For the text-containing cell, return its midpoint in [X, Y] coordinate format. 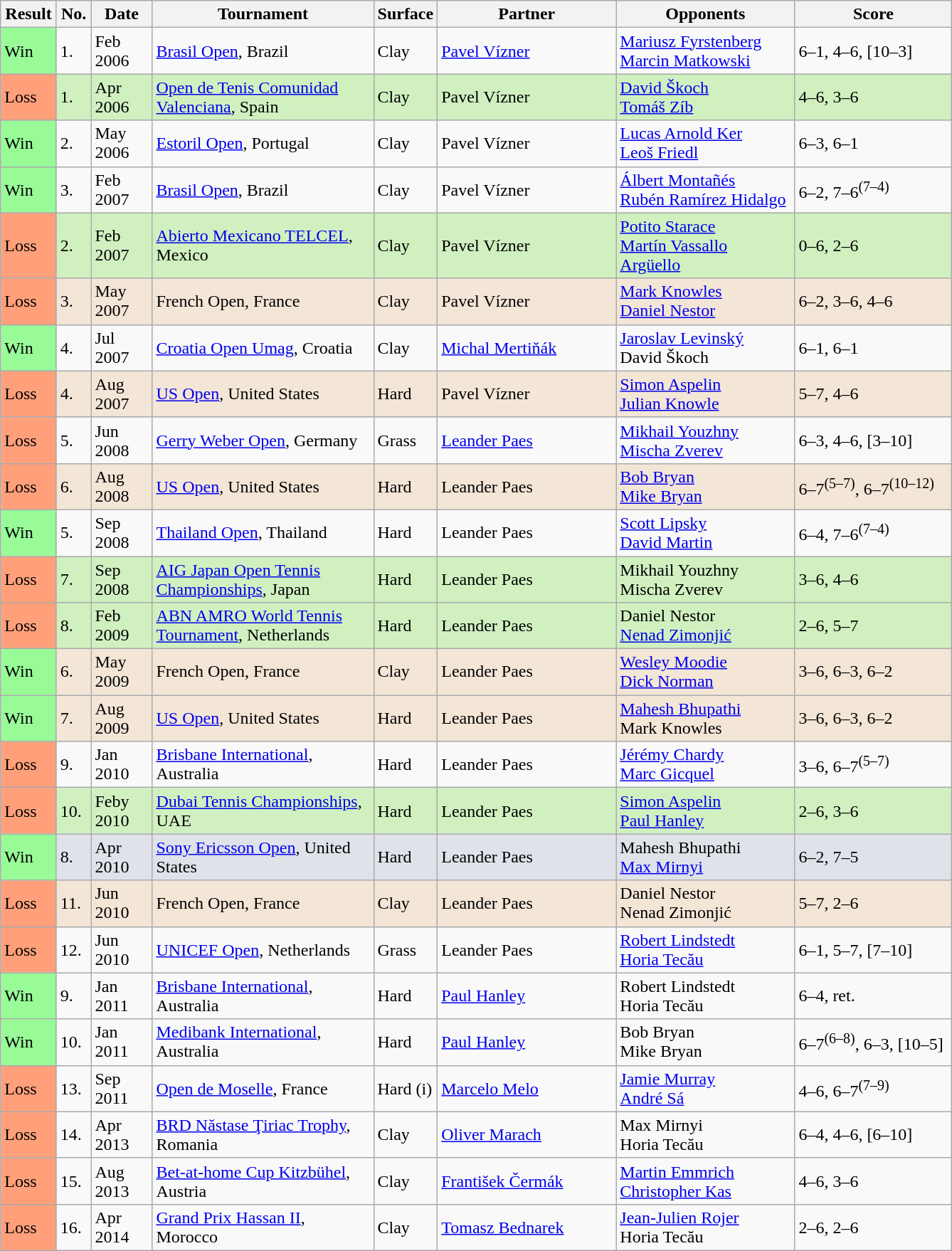
Jul 2007 [122, 347]
No. [74, 14]
15. [74, 1181]
Tomasz Bednarek [527, 1227]
May 2007 [122, 302]
Date [122, 14]
12. [74, 949]
14. [74, 1134]
BRD Năstase Ţiriac Trophy, Romania [263, 1134]
Result [28, 14]
Aug 2013 [122, 1181]
UNICEF Open, Netherlands [263, 949]
Michal Mertiňák [527, 347]
Simon Aspelin Paul Hanley [706, 811]
Mark Knowles Daniel Nestor [706, 302]
Wesley Moodie Dick Norman [706, 672]
16. [74, 1227]
May 2006 [122, 144]
Jan 2010 [122, 764]
0–6, 2–6 [874, 246]
6–2, 7–5 [874, 857]
6–2, 7–6(7–4) [874, 189]
Jamie Murray André Sá [706, 1089]
Surface [406, 14]
5–7, 2–6 [874, 904]
Sony Ericsson Open, United States [263, 857]
Dubai Tennis Championships, UAE [263, 811]
6–2, 3–6, 4–6 [874, 302]
Medibank International, Australia [263, 1042]
Simon Aspelin Julian Knowle [706, 394]
Aug 2009 [122, 719]
11. [74, 904]
2–6, 3–6 [874, 811]
Apr 2014 [122, 1227]
Partner [527, 14]
Martin Emmrich Christopher Kas [706, 1181]
ABN AMRO World Tennis Tournament, Netherlands [263, 626]
6–4, 7–6(7–4) [874, 532]
6–7(5–7), 6–7(10–12) [874, 487]
AIG Japan Open Tennis Championships, Japan [263, 579]
Apr 2013 [122, 1134]
David Škoch Tomáš Zíb [706, 97]
4–6, 6–7(7–9) [874, 1089]
Jun 2008 [122, 440]
Feb 2009 [122, 626]
6–1, 4–6, [10–3] [874, 51]
Gerry Weber Open, Germany [263, 440]
5–7, 4–6 [874, 394]
Feby 2010 [122, 811]
3–6, 4–6 [874, 579]
6–1, 5–7, [7–10] [874, 949]
Sep 2011 [122, 1089]
Lucas Arnold Ker Leoš Friedl [706, 144]
Feb 2006 [122, 51]
6–4, ret. [874, 996]
May 2009 [122, 672]
6–1, 6–1 [874, 347]
Score [874, 14]
Marcelo Melo [527, 1089]
Mariusz Fyrstenberg Marcin Matkowski [706, 51]
Hard (i) [406, 1089]
Aug 2007 [122, 394]
Abierto Mexicano TELCEL, Mexico [263, 246]
Jérémy Chardy Marc Gicquel [706, 764]
Jean-Julien Rojer Horia Tecău [706, 1227]
Apr 2010 [122, 857]
6–3, 6–1 [874, 144]
Open de Moselle, France [263, 1089]
Opponents [706, 14]
Oliver Marach [527, 1134]
Scott Lipsky David Martin [706, 532]
Aug 2008 [122, 487]
Croatia Open Umag, Croatia [263, 347]
13. [74, 1089]
Mahesh Bhupathi Max Mirnyi [706, 857]
Bet-at-home Cup Kitzbühel, Austria [263, 1181]
Mahesh Bhupathi Mark Knowles [706, 719]
3–6, 6–7(5–7) [874, 764]
Thailand Open, Thailand [263, 532]
Grand Prix Hassan II, Morocco [263, 1227]
6–7(6–8), 6–3, [10–5] [874, 1042]
Álbert Montañés Rubén Ramírez Hidalgo [706, 189]
Open de Tenis Comunidad Valenciana, Spain [263, 97]
Max Mirnyi Horia Tecău [706, 1134]
Estoril Open, Portugal [263, 144]
František Čermák [527, 1181]
Tournament [263, 14]
2–6, 5–7 [874, 626]
6–4, 4–6, [6–10] [874, 1134]
6–3, 4–6, [3–10] [874, 440]
Apr 2006 [122, 97]
2–6, 2–6 [874, 1227]
Potito Starace Martín Vassallo Argüello [706, 246]
Jaroslav Levinský David Škoch [706, 347]
